Output the (x, y) coordinate of the center of the cell containing the given text.  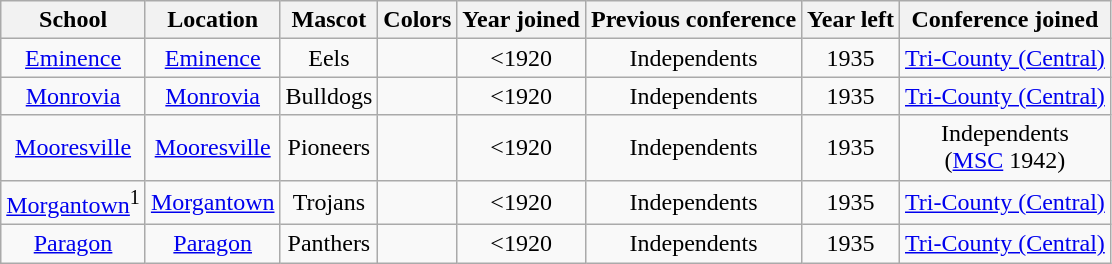
Panthers (329, 244)
School (74, 20)
Year left (851, 20)
Year joined (522, 20)
Morgantown (212, 202)
Morgantown1 (74, 202)
Colors (418, 20)
Previous conference (693, 20)
Trojans (329, 202)
Independents(MSC 1942) (1004, 148)
Conference joined (1004, 20)
Mascot (329, 20)
Pioneers (329, 148)
Location (212, 20)
Eels (329, 58)
Bulldogs (329, 96)
